Return [x, y] of the center of cell containing provided text 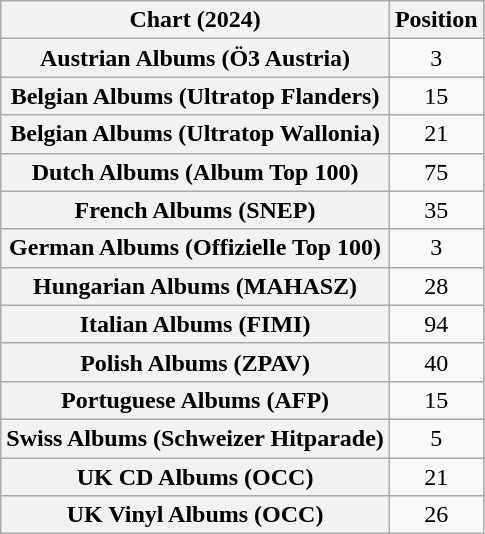
75 [436, 172]
Hungarian Albums (MAHASZ) [196, 286]
35 [436, 210]
Dutch Albums (Album Top 100) [196, 172]
Position [436, 20]
French Albums (SNEP) [196, 210]
26 [436, 515]
40 [436, 362]
Polish Albums (ZPAV) [196, 362]
Belgian Albums (Ultratop Wallonia) [196, 134]
Belgian Albums (Ultratop Flanders) [196, 96]
Italian Albums (FIMI) [196, 324]
5 [436, 438]
Portuguese Albums (AFP) [196, 400]
Chart (2024) [196, 20]
Austrian Albums (Ö3 Austria) [196, 58]
94 [436, 324]
Swiss Albums (Schweizer Hitparade) [196, 438]
UK Vinyl Albums (OCC) [196, 515]
28 [436, 286]
German Albums (Offizielle Top 100) [196, 248]
UK CD Albums (OCC) [196, 477]
